For the text-containing cell, return its midpoint in [X, Y] coordinate format. 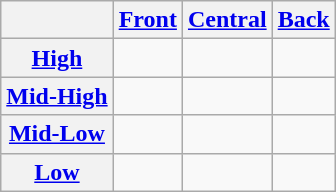
High [57, 58]
Central [227, 20]
Mid-Low [57, 134]
Front [148, 20]
Back [304, 20]
Mid-High [57, 96]
Low [57, 172]
